From the cell containing the given text, extract its center point as [x, y] coordinate. 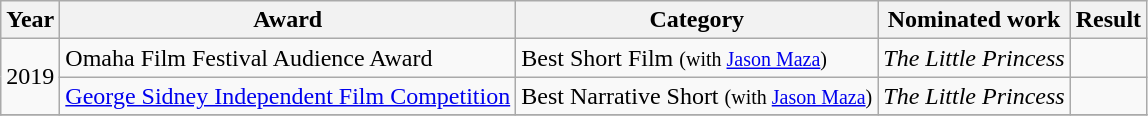
George Sidney Independent Film Competition [288, 96]
Award [288, 20]
Best Short Film (with Jason Maza) [697, 58]
Year [30, 20]
Best Narrative Short (with Jason Maza) [697, 96]
Omaha Film Festival Audience Award [288, 58]
2019 [30, 77]
Category [697, 20]
Result [1108, 20]
Nominated work [974, 20]
